Locate the cell with the specified text and output its [x, y] center coordinate. 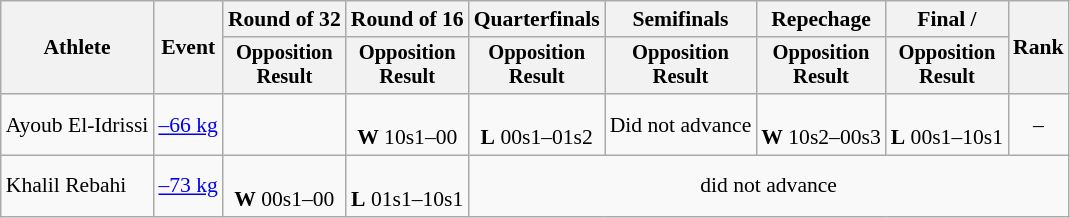
Athlete [78, 48]
L 00s1–10s1 [947, 124]
Repechage [820, 19]
Event [188, 48]
W 10s2–00s3 [820, 124]
Ayoub El-Idrissi [78, 124]
Khalil Rebahi [78, 186]
did not advance [769, 186]
W 10s1–00 [408, 124]
W 00s1–00 [284, 186]
Round of 32 [284, 19]
Did not advance [681, 124]
– [1038, 124]
Quarterfinals [537, 19]
Semifinals [681, 19]
Round of 16 [408, 19]
Final / [947, 19]
Rank [1038, 48]
L 01s1–10s1 [408, 186]
–73 kg [188, 186]
–66 kg [188, 124]
L 00s1–01s2 [537, 124]
